Locate the cell with the specified text and output its [x, y] center coordinate. 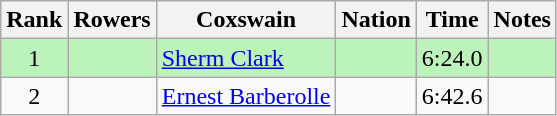
6:42.6 [452, 96]
Nation [376, 20]
2 [34, 96]
Sherm Clark [246, 58]
Time [452, 20]
6:24.0 [452, 58]
1 [34, 58]
Coxswain [246, 20]
Notes [522, 20]
Rowers [112, 20]
Rank [34, 20]
Ernest Barberolle [246, 96]
